For the text-containing cell, return its midpoint in (x, y) coordinate format. 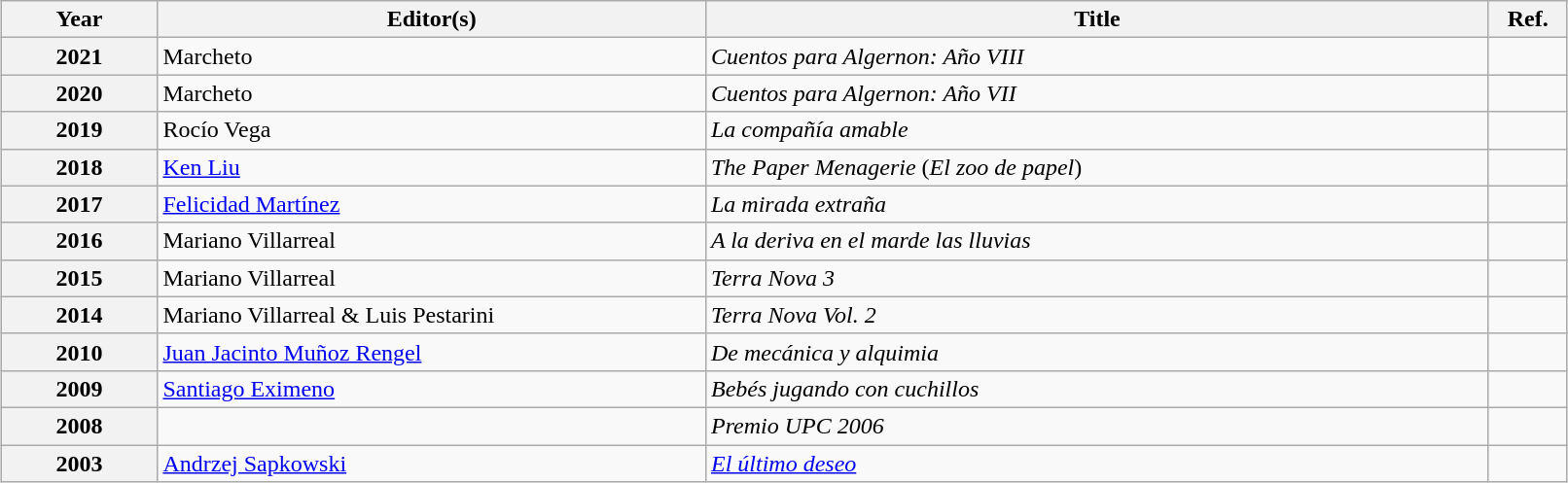
Juan Jacinto Muñoz Rengel (432, 352)
La compañía amable (1097, 130)
2018 (80, 167)
A la deriva en el marde las lluvias (1097, 241)
De mecánica y alquimia (1097, 352)
Rocío Vega (432, 130)
Editor(s) (432, 19)
Premio UPC 2006 (1097, 426)
Felicidad Martínez (432, 204)
El último deseo (1097, 464)
Andrzej Sapkowski (432, 464)
2019 (80, 130)
2009 (80, 389)
2021 (80, 56)
The Paper Menagerie (El zoo de papel) (1097, 167)
Title (1097, 19)
Mariano Villarreal & Luis Pestarini (432, 315)
Ref. (1527, 19)
Bebés jugando con cuchillos (1097, 389)
Terra Nova Vol. 2 (1097, 315)
Year (80, 19)
Ken Liu (432, 167)
Terra Nova 3 (1097, 278)
Cuentos para Algernon: Año VII (1097, 93)
2015 (80, 278)
Cuentos para Algernon: Año VIII (1097, 56)
2020 (80, 93)
2017 (80, 204)
2010 (80, 352)
2003 (80, 464)
Santiago Eximeno (432, 389)
2008 (80, 426)
La mirada extraña (1097, 204)
2016 (80, 241)
2014 (80, 315)
